Detect which cell encompasses the target text, then output its (x, y) center coordinate. 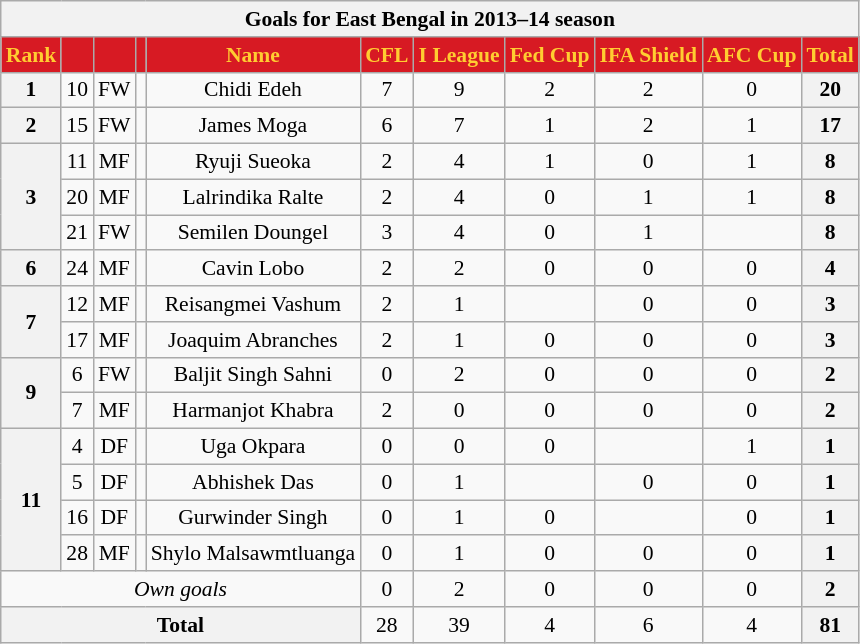
24 (77, 269)
I League (460, 55)
Fed Cup (550, 55)
Ryuji Sueoka (254, 162)
CFL (386, 55)
Joaquim Abranches (254, 340)
AFC Cup (752, 55)
Semilen Doungel (254, 233)
Gurwinder Singh (254, 518)
12 (77, 304)
16 (77, 518)
Abhishek Das (254, 482)
15 (77, 126)
39 (460, 625)
Uga Okpara (254, 447)
Rank (32, 55)
Cavin Lobo (254, 269)
Shylo Malsawmtluanga (254, 554)
Reisangmei Vashum (254, 304)
21 (77, 233)
Chidi Edeh (254, 90)
James Moga (254, 126)
Goals for East Bengal in 2013–14 season (430, 19)
IFA Shield (649, 55)
Own goals (180, 589)
5 (77, 482)
Harmanjot Khabra (254, 411)
Baljit Singh Sahni (254, 375)
81 (830, 625)
Lalrindika Ralte (254, 197)
10 (77, 90)
Name (254, 55)
